Identify which cell holds the provided text, then report its [x, y] central coordinate. 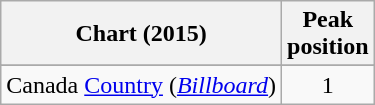
Peakposition [328, 34]
1 [328, 85]
Chart (2015) [142, 34]
Canada Country (Billboard) [142, 85]
